Find where the given text appears and provide that cell's center as [x, y] coordinate. 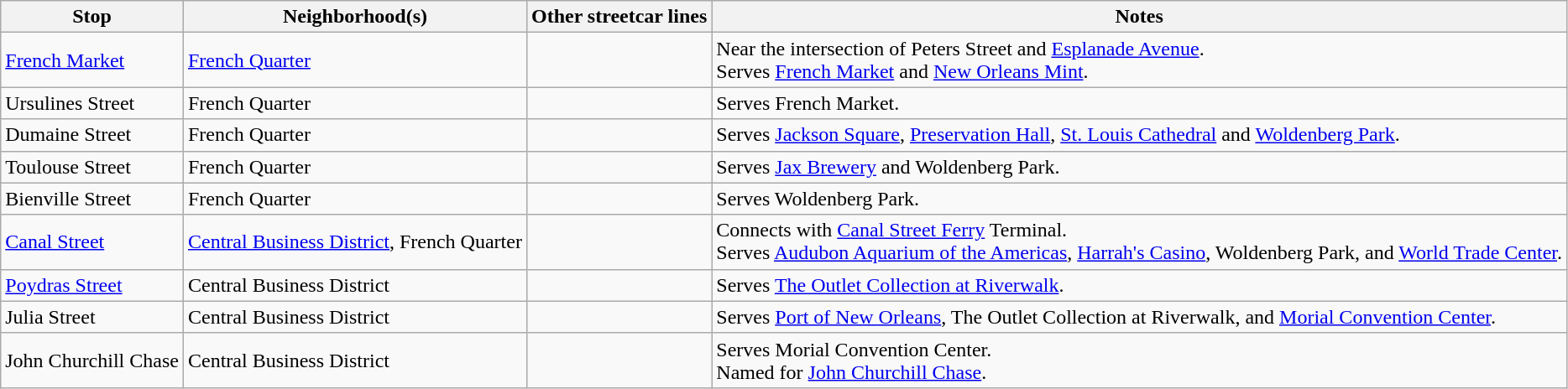
Serves Jackson Square, Preservation Hall, St. Louis Cathedral and Woldenberg Park. [1140, 135]
Serves The Outlet Collection at Riverwalk. [1140, 285]
Poydras Street [92, 285]
Serves Jax Brewery and Woldenberg Park. [1140, 167]
Connects with Canal Street Ferry Terminal.Serves Audubon Aquarium of the Americas, Harrah's Casino, Woldenberg Park, and World Trade Center. [1140, 241]
Neighborhood(s) [354, 17]
Notes [1140, 17]
Dumaine Street [92, 135]
French Market [92, 60]
Bienville Street [92, 199]
Julia Street [92, 317]
Other streetcar lines [619, 17]
Serves Woldenberg Park. [1140, 199]
Stop [92, 17]
John Churchill Chase [92, 360]
Serves Morial Convention Center.Named for John Churchill Chase. [1140, 360]
Central Business District, French Quarter [354, 241]
Serves French Market. [1140, 103]
Serves Port of New Orleans, The Outlet Collection at Riverwalk, and Morial Convention Center. [1140, 317]
Near the intersection of Peters Street and Esplanade Avenue.Serves French Market and New Orleans Mint. [1140, 60]
Ursulines Street [92, 103]
Canal Street [92, 241]
Toulouse Street [92, 167]
